From the cell containing the given text, extract its center point as [X, Y] coordinate. 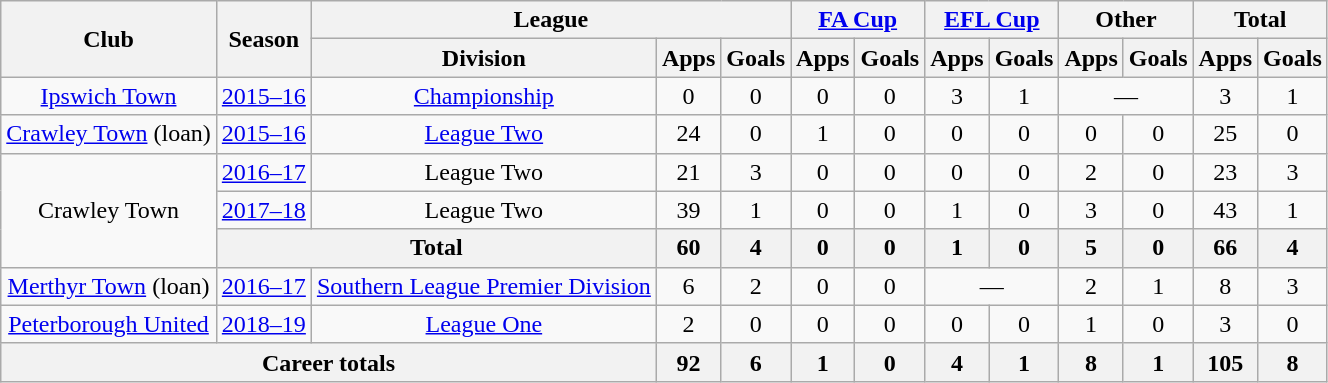
105 [1225, 362]
Crawley Town (loan) [109, 134]
Career totals [329, 362]
39 [688, 210]
5 [1091, 248]
25 [1225, 134]
Division [484, 58]
Crawley Town [109, 210]
60 [688, 248]
Other [1126, 20]
Club [109, 39]
21 [688, 172]
Ipswich Town [109, 96]
Southern League Premier Division [484, 286]
92 [688, 362]
43 [1225, 210]
Championship [484, 96]
2017–18 [264, 210]
Season [264, 39]
Peterborough United [109, 324]
FA Cup [858, 20]
EFL Cup [992, 20]
League [550, 20]
League One [484, 324]
66 [1225, 248]
Merthyr Town (loan) [109, 286]
24 [688, 134]
23 [1225, 172]
2018–19 [264, 324]
